Capture the cell that displays the provided text and extract its [X, Y] central coordinate. 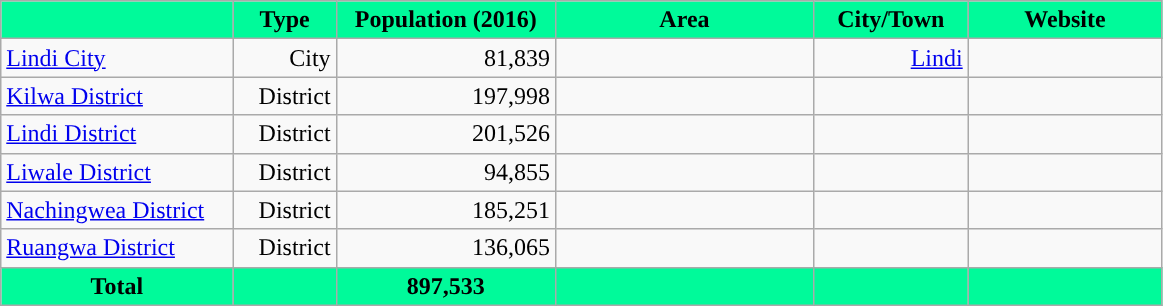
185,251 [446, 210]
136,065 [446, 248]
81,839 [446, 58]
Website [1065, 20]
201,526 [446, 134]
897,533 [446, 286]
197,998 [446, 96]
Total [117, 286]
Ruangwa District [117, 248]
Lindi City [117, 58]
Population (2016) [446, 20]
Nachingwea District [117, 210]
City/Town [890, 20]
Lindi District [117, 134]
Type [284, 20]
Liwale District [117, 172]
94,855 [446, 172]
Area [684, 20]
City [284, 58]
Lindi [890, 58]
Kilwa District [117, 96]
